Find where the given text appears and provide that cell's center as (X, Y) coordinate. 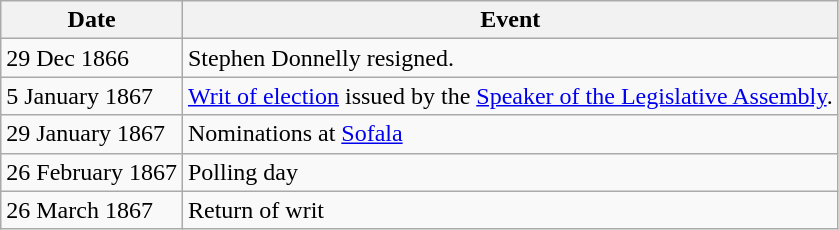
Return of writ (510, 210)
26 March 1867 (92, 210)
Date (92, 20)
29 Dec 1866 (92, 58)
Event (510, 20)
Nominations at Sofala (510, 134)
29 January 1867 (92, 134)
26 February 1867 (92, 172)
5 January 1867 (92, 96)
Stephen Donnelly resigned. (510, 58)
Polling day (510, 172)
Writ of election issued by the Speaker of the Legislative Assembly. (510, 96)
